Output the (x, y) coordinate of the center of the cell containing the given text.  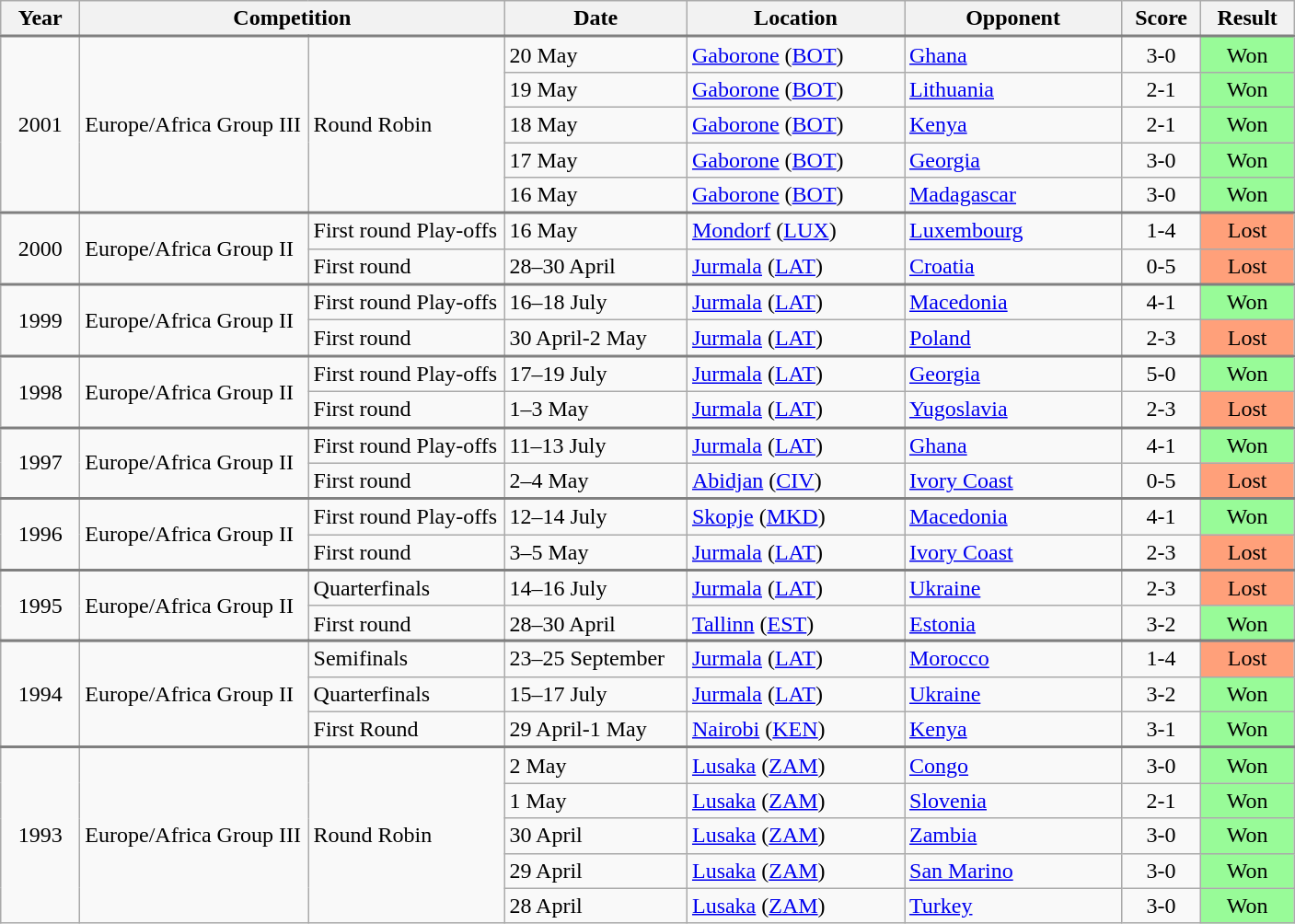
1994 (40, 694)
17–19 July (596, 374)
Croatia (1012, 267)
Madagascar (1012, 195)
1993 (40, 836)
5-0 (1162, 374)
Skopje (MKD) (795, 517)
Competition (293, 18)
3–5 May (596, 552)
2 May (596, 766)
1–3 May (596, 409)
1998 (40, 392)
3-1 (1162, 729)
Turkey (1012, 906)
Yugoslavia (1012, 409)
17 May (596, 159)
20 May (596, 55)
1996 (40, 535)
Mondorf (LUX) (795, 230)
18 May (596, 124)
16–18 July (596, 302)
15–17 July (596, 694)
Abidjan (CIV) (795, 480)
2–4 May (596, 480)
11–13 July (596, 445)
23–25 September (596, 659)
2001 (40, 125)
28 April (596, 906)
30 April-2 May (596, 339)
14–16 July (596, 589)
30 April (596, 836)
Luxembourg (1012, 230)
Tallinn (EST) (795, 623)
12–14 July (596, 517)
First Round (407, 729)
Score (1162, 18)
1995 (40, 606)
1997 (40, 463)
Semifinals (407, 659)
Result (1248, 18)
1 May (596, 801)
Poland (1012, 339)
Slovenia (1012, 801)
Year (40, 18)
1999 (40, 320)
29 April-1 May (596, 729)
Estonia (1012, 623)
Date (596, 18)
29 April (596, 871)
Zambia (1012, 836)
San Marino (1012, 871)
19 May (596, 89)
Location (795, 18)
Lithuania (1012, 89)
Opponent (1012, 18)
Nairobi (KEN) (795, 729)
2000 (40, 248)
Congo (1012, 766)
Morocco (1012, 659)
